Scan for the cell matching the given text and deliver its (x, y) coordinate at center. 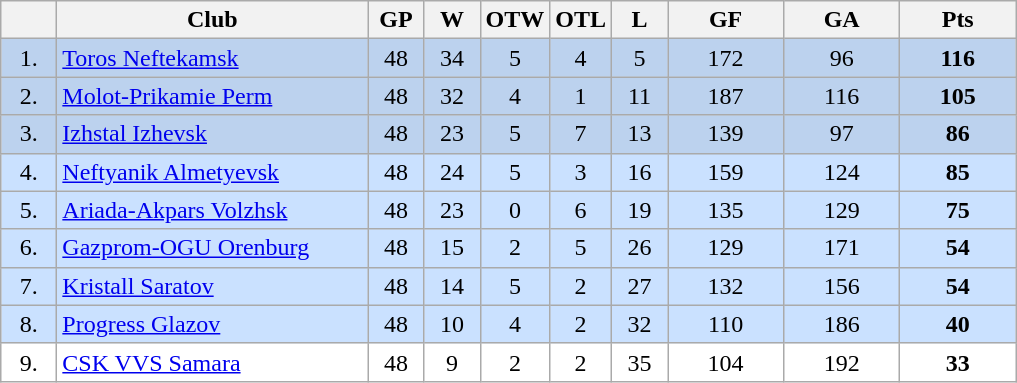
Izhstal Izhevsk (212, 134)
186 (842, 324)
7. (29, 286)
CSK VVS Samara (212, 362)
1. (29, 58)
26 (640, 248)
9. (29, 362)
3 (581, 172)
172 (726, 58)
85 (958, 172)
Gazprom-OGU Orenburg (212, 248)
Toros Neftekamsk (212, 58)
24 (452, 172)
97 (842, 134)
OTW (515, 20)
8. (29, 324)
13 (640, 134)
5. (29, 210)
34 (452, 58)
171 (842, 248)
0 (515, 210)
159 (726, 172)
Club (212, 20)
GF (726, 20)
11 (640, 96)
1 (581, 96)
110 (726, 324)
6 (581, 210)
16 (640, 172)
3. (29, 134)
105 (958, 96)
OTL (581, 20)
104 (726, 362)
96 (842, 58)
Ariada-Akpars Volzhsk (212, 210)
33 (958, 362)
40 (958, 324)
192 (842, 362)
14 (452, 286)
124 (842, 172)
10 (452, 324)
4. (29, 172)
187 (726, 96)
19 (640, 210)
2. (29, 96)
35 (640, 362)
GP (396, 20)
9 (452, 362)
27 (640, 286)
7 (581, 134)
Progress Glazov (212, 324)
GA (842, 20)
75 (958, 210)
139 (726, 134)
Pts (958, 20)
6. (29, 248)
Molot-Prikamie Perm (212, 96)
W (452, 20)
156 (842, 286)
86 (958, 134)
Neftyanik Almetyevsk (212, 172)
135 (726, 210)
132 (726, 286)
L (640, 20)
Kristall Saratov (212, 286)
15 (452, 248)
